Identify which cell holds the provided text, then report its [X, Y] central coordinate. 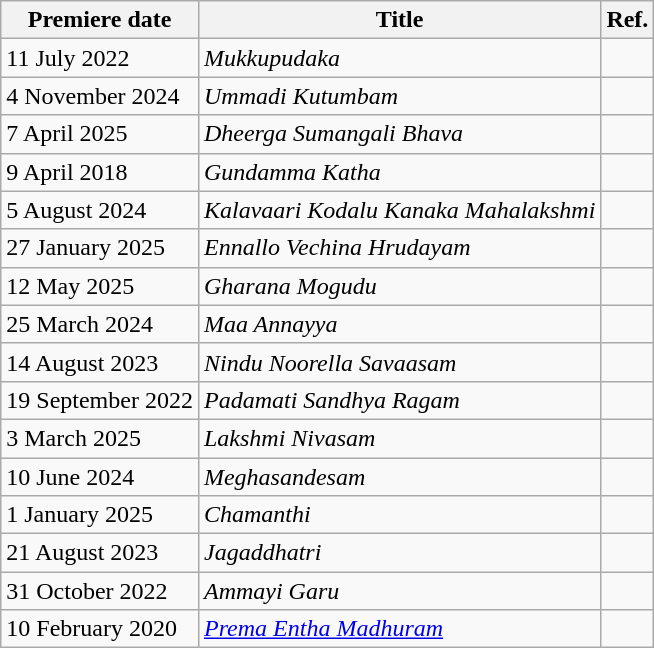
Nindu Noorella Savaasam [399, 362]
Premiere date [100, 20]
Mukkupudaka [399, 58]
5 August 2024 [100, 210]
Jagaddhatri [399, 553]
10 June 2024 [100, 477]
Ammayi Garu [399, 591]
3 March 2025 [100, 438]
Kalavaari Kodalu Kanaka Mahalakshmi [399, 210]
21 August 2023 [100, 553]
1 January 2025 [100, 515]
Ennallo Vechina Hrudayam [399, 248]
Ummadi Kutumbam [399, 96]
14 August 2023 [100, 362]
Maa Annayya [399, 324]
27 January 2025 [100, 248]
11 July 2022 [100, 58]
9 April 2018 [100, 172]
Dheerga Sumangali Bhava [399, 134]
Meghasandesam [399, 477]
Gharana Mogudu [399, 286]
Lakshmi Nivasam [399, 438]
Chamanthi [399, 515]
7 April 2025 [100, 134]
Prema Entha Madhuram [399, 629]
10 February 2020 [100, 629]
Padamati Sandhya Ragam [399, 400]
Ref. [628, 20]
25 March 2024 [100, 324]
12 May 2025 [100, 286]
4 November 2024 [100, 96]
19 September 2022 [100, 400]
31 October 2022 [100, 591]
Gundamma Katha [399, 172]
Title [399, 20]
